Output the [X, Y] coordinate of the center of the cell containing the given text.  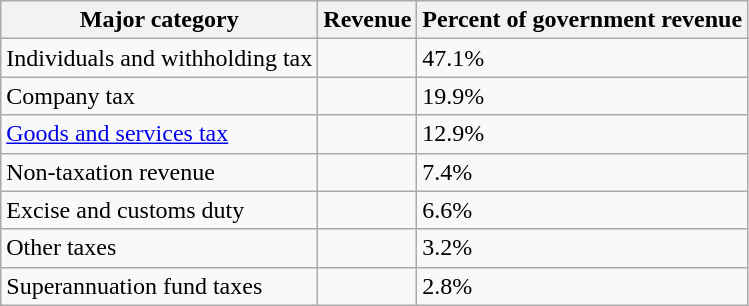
Goods and services tax [160, 134]
Superannuation fund taxes [160, 286]
Other taxes [160, 248]
Excise and customs duty [160, 210]
2.8% [582, 286]
7.4% [582, 172]
Individuals and withholding tax [160, 58]
Major category [160, 20]
Revenue [368, 20]
47.1% [582, 58]
3.2% [582, 248]
Company tax [160, 96]
Percent of government revenue [582, 20]
Non-taxation revenue [160, 172]
12.9% [582, 134]
19.9% [582, 96]
6.6% [582, 210]
